Scan for the cell matching the given text and deliver its [X, Y] coordinate at center. 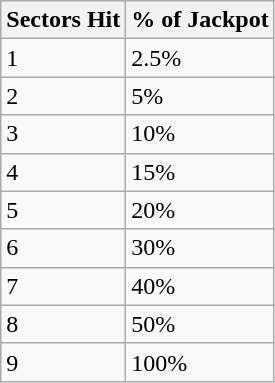
Sectors Hit [64, 20]
100% [200, 362]
8 [64, 324]
7 [64, 286]
9 [64, 362]
15% [200, 172]
20% [200, 210]
4 [64, 172]
2 [64, 96]
5 [64, 210]
50% [200, 324]
5% [200, 96]
% of Jackpot [200, 20]
40% [200, 286]
10% [200, 134]
2.5% [200, 58]
30% [200, 248]
1 [64, 58]
3 [64, 134]
6 [64, 248]
